Provide the [X, Y] coordinate of the cell's center where the given text is located.  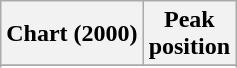
Chart (2000) [72, 34]
Peakposition [189, 34]
